Detect which cell encompasses the target text, then output its [x, y] center coordinate. 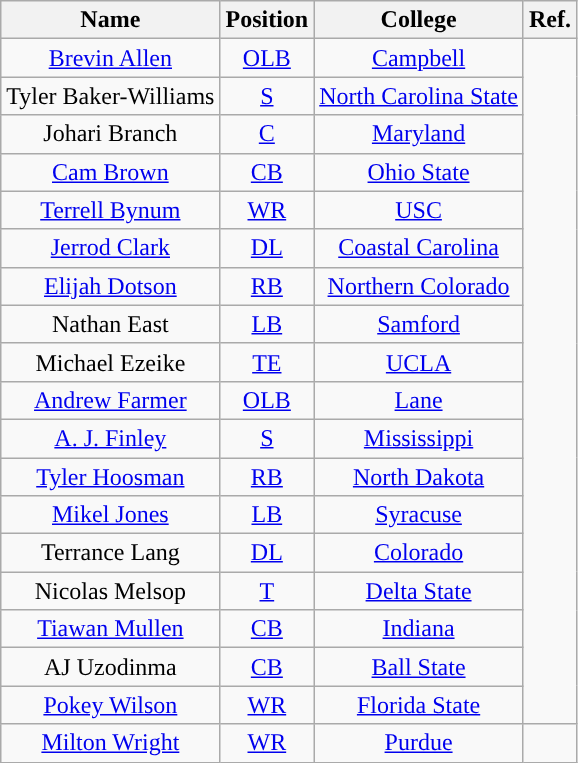
Tyler Baker-Williams [110, 96]
Brevin Allen [110, 58]
Nathan East [110, 324]
Pokey Wilson [110, 705]
College [419, 20]
Mikel Jones [110, 515]
North Dakota [419, 477]
Johari Branch [110, 134]
Andrew Farmer [110, 400]
C [267, 134]
Tiawan Mullen [110, 629]
Delta State [419, 591]
USC [419, 210]
A. J. Finley [110, 438]
Coastal Carolina [419, 248]
Jerrod Clark [110, 248]
Ref. [550, 20]
Northern Colorado [419, 286]
Milton Wright [110, 743]
TE [267, 362]
AJ Uzodinma [110, 667]
Ball State [419, 667]
Florida State [419, 705]
Campbell [419, 58]
Position [267, 20]
Terrance Lang [110, 553]
UCLA [419, 362]
Cam Brown [110, 172]
Ohio State [419, 172]
Lane [419, 400]
Tyler Hoosman [110, 477]
Syracuse [419, 515]
T [267, 591]
Samford [419, 324]
Name [110, 20]
Purdue [419, 743]
Indiana [419, 629]
Colorado [419, 553]
Mississippi [419, 438]
Michael Ezeike [110, 362]
Nicolas Melsop [110, 591]
Terrell Bynum [110, 210]
Maryland [419, 134]
North Carolina State [419, 96]
Elijah Dotson [110, 286]
